Scan for the cell matching the given text and deliver its [x, y] coordinate at center. 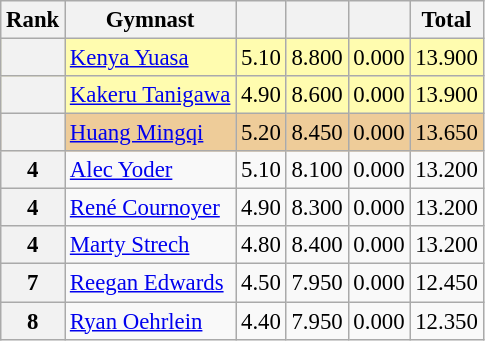
13.650 [446, 133]
8.800 [317, 58]
8.300 [317, 208]
4.80 [261, 245]
Kakeru Tanigawa [150, 95]
4.50 [261, 283]
René Cournoyer [150, 208]
Ryan Oehrlein [150, 321]
Alec Yoder [150, 170]
Rank [33, 20]
12.350 [446, 321]
8.100 [317, 170]
5.20 [261, 133]
Gymnast [150, 20]
8 [33, 321]
4.40 [261, 321]
12.450 [446, 283]
Marty Strech [150, 245]
Reegan Edwards [150, 283]
Kenya Yuasa [150, 58]
8.400 [317, 245]
Huang Mingqi [150, 133]
8.600 [317, 95]
7 [33, 283]
Total [446, 20]
8.450 [317, 133]
